Extract the (x, y) coordinate from the center of the cell holding the provided text.  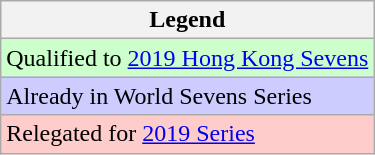
Legend (188, 20)
Qualified to 2019 Hong Kong Sevens (188, 58)
Relegated for 2019 Series (188, 134)
Already in World Sevens Series (188, 96)
